For the text-containing cell, return its midpoint in (x, y) coordinate format. 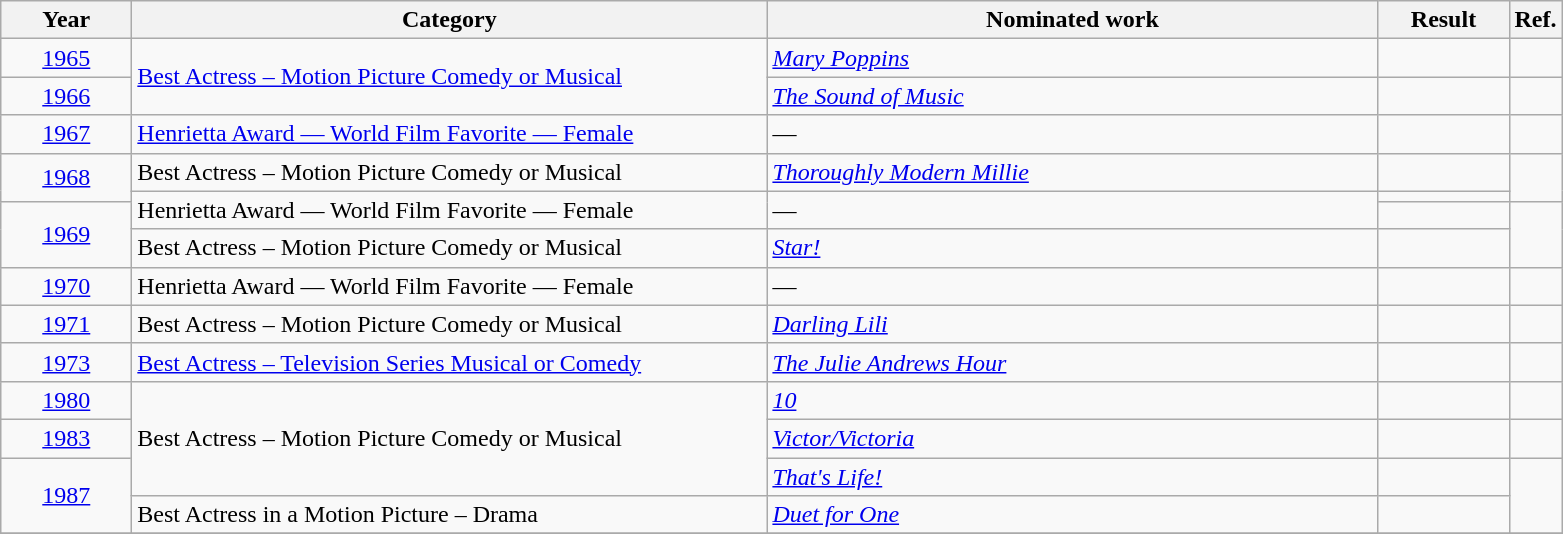
1987 (66, 496)
Year (66, 20)
1980 (66, 400)
1965 (66, 58)
Nominated work (1072, 20)
Ref. (1536, 20)
That's Life! (1072, 477)
Mary Poppins (1072, 58)
1970 (66, 286)
Best Actress – Television Series Musical or Comedy (450, 362)
Victor/Victoria (1072, 438)
1971 (66, 324)
1968 (66, 178)
The Julie Andrews Hour (1072, 362)
1973 (66, 362)
10 (1072, 400)
Star! (1072, 248)
1966 (66, 96)
Duet for One (1072, 515)
Result (1444, 20)
The Sound of Music (1072, 96)
Thoroughly Modern Millie (1072, 172)
Darling Lili (1072, 324)
1967 (66, 134)
1983 (66, 438)
1969 (66, 234)
Best Actress in a Motion Picture – Drama (450, 515)
Category (450, 20)
